Scan for the cell matching the given text and deliver its [x, y] coordinate at center. 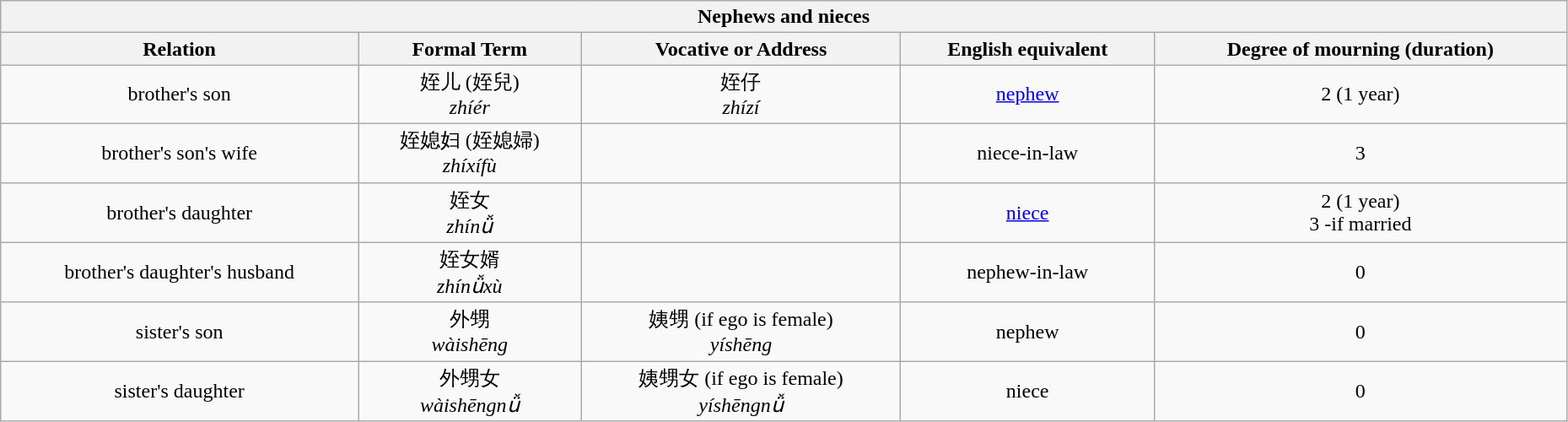
Formal Term [470, 49]
姪女zhínǚ [470, 213]
姨甥女 (if ego is female)yíshēngnǚ [741, 392]
English equivalent [1027, 49]
brother's daughter's husband [180, 272]
2 (1 year) [1360, 95]
Relation [180, 49]
sister's daughter [180, 392]
外甥女wàishēngnǚ [470, 392]
姪儿 (姪兒) zhíér [470, 95]
Vocative or Address [741, 49]
brother's daughter [180, 213]
外甥wàishēng [470, 332]
姨甥 (if ego is female)yíshēng [741, 332]
brother's son's wife [180, 153]
sister's son [180, 332]
2 (1 year)3 -if married [1360, 213]
nephew-in-law [1027, 272]
3 [1360, 153]
姪女婿zhínǚxù [470, 272]
姪媳妇 (姪媳婦) zhíxífù [470, 153]
Degree of mourning (duration) [1360, 49]
Nephews and nieces [784, 17]
brother's son [180, 95]
niece-in-law [1027, 153]
姪仔zhízí [741, 95]
